Extract the (X, Y) coordinate from the center of the cell holding the provided text.  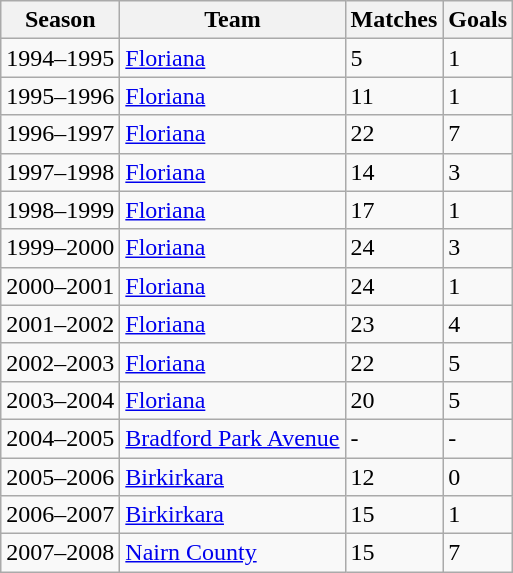
4 (478, 324)
Goals (478, 20)
1997–1998 (60, 172)
0 (478, 477)
2003–2004 (60, 400)
Season (60, 20)
Matches (394, 20)
23 (394, 324)
1999–2000 (60, 248)
11 (394, 96)
2006–2007 (60, 515)
Team (232, 20)
1995–1996 (60, 96)
1994–1995 (60, 58)
14 (394, 172)
12 (394, 477)
1998–1999 (60, 210)
Bradford Park Avenue (232, 438)
2000–2001 (60, 286)
2007–2008 (60, 553)
Nairn County (232, 553)
1996–1997 (60, 134)
20 (394, 400)
2002–2003 (60, 362)
17 (394, 210)
2004–2005 (60, 438)
2005–2006 (60, 477)
2001–2002 (60, 324)
